Return the [x, y] coordinate for the center point of the cell that contains the specified text.  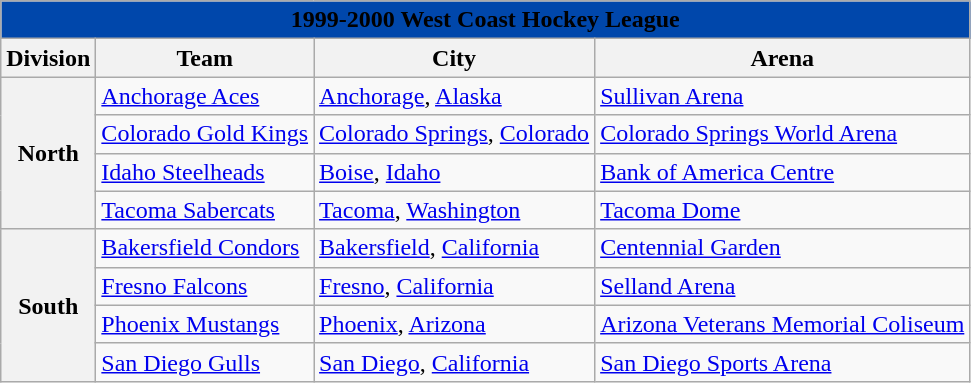
Division [48, 58]
Bakersfield Condors [205, 248]
San Diego, California [454, 362]
Tacoma Dome [782, 210]
San Diego Sports Arena [782, 362]
Arizona Veterans Memorial Coliseum [782, 324]
Idaho Steelheads [205, 172]
Colorado Gold Kings [205, 134]
1999-2000 West Coast Hockey League [486, 20]
North [48, 153]
Anchorage, Alaska [454, 96]
Colorado Springs, Colorado [454, 134]
Sullivan Arena [782, 96]
Selland Arena [782, 286]
Fresno Falcons [205, 286]
City [454, 58]
San Diego Gulls [205, 362]
Anchorage Aces [205, 96]
Team [205, 58]
Tacoma, Washington [454, 210]
Boise, Idaho [454, 172]
Bakersfield, California [454, 248]
Colorado Springs World Arena [782, 134]
Phoenix Mustangs [205, 324]
Arena [782, 58]
Tacoma Sabercats [205, 210]
Bank of America Centre [782, 172]
South [48, 305]
Phoenix, Arizona [454, 324]
Centennial Garden [782, 248]
Fresno, California [454, 286]
